Determine the (X, Y) coordinate at the center of the cell enclosing the given text.  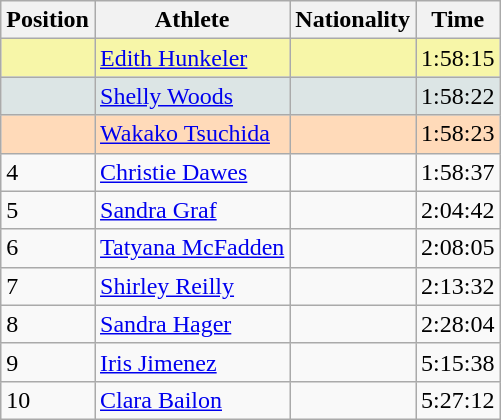
2:08:05 (458, 248)
Shirley Reilly (192, 286)
8 (48, 324)
2:04:42 (458, 210)
6 (48, 248)
Position (48, 20)
Time (458, 20)
Nationality (353, 20)
Wakako Tsuchida (192, 134)
2:28:04 (458, 324)
Athlete (192, 20)
4 (48, 172)
Sandra Hager (192, 324)
5:27:12 (458, 400)
5 (48, 210)
10 (48, 400)
Christie Dawes (192, 172)
9 (48, 362)
2:13:32 (458, 286)
1:58:23 (458, 134)
Edith Hunkeler (192, 58)
5:15:38 (458, 362)
Clara Bailon (192, 400)
1:58:37 (458, 172)
Sandra Graf (192, 210)
Tatyana McFadden (192, 248)
1:58:15 (458, 58)
7 (48, 286)
Shelly Woods (192, 96)
1:58:22 (458, 96)
Iris Jimenez (192, 362)
